Find where the given text appears and provide that cell's center as (x, y) coordinate. 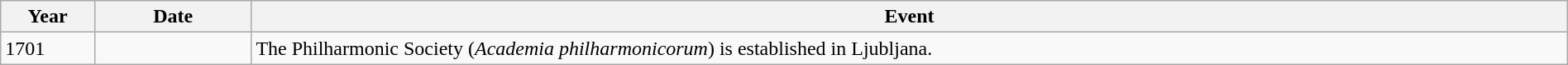
The Philharmonic Society (Academia philharmonicorum) is established in Ljubljana. (910, 48)
Event (910, 17)
Year (48, 17)
1701 (48, 48)
Date (172, 17)
